Identify which cell holds the provided text, then report its [x, y] central coordinate. 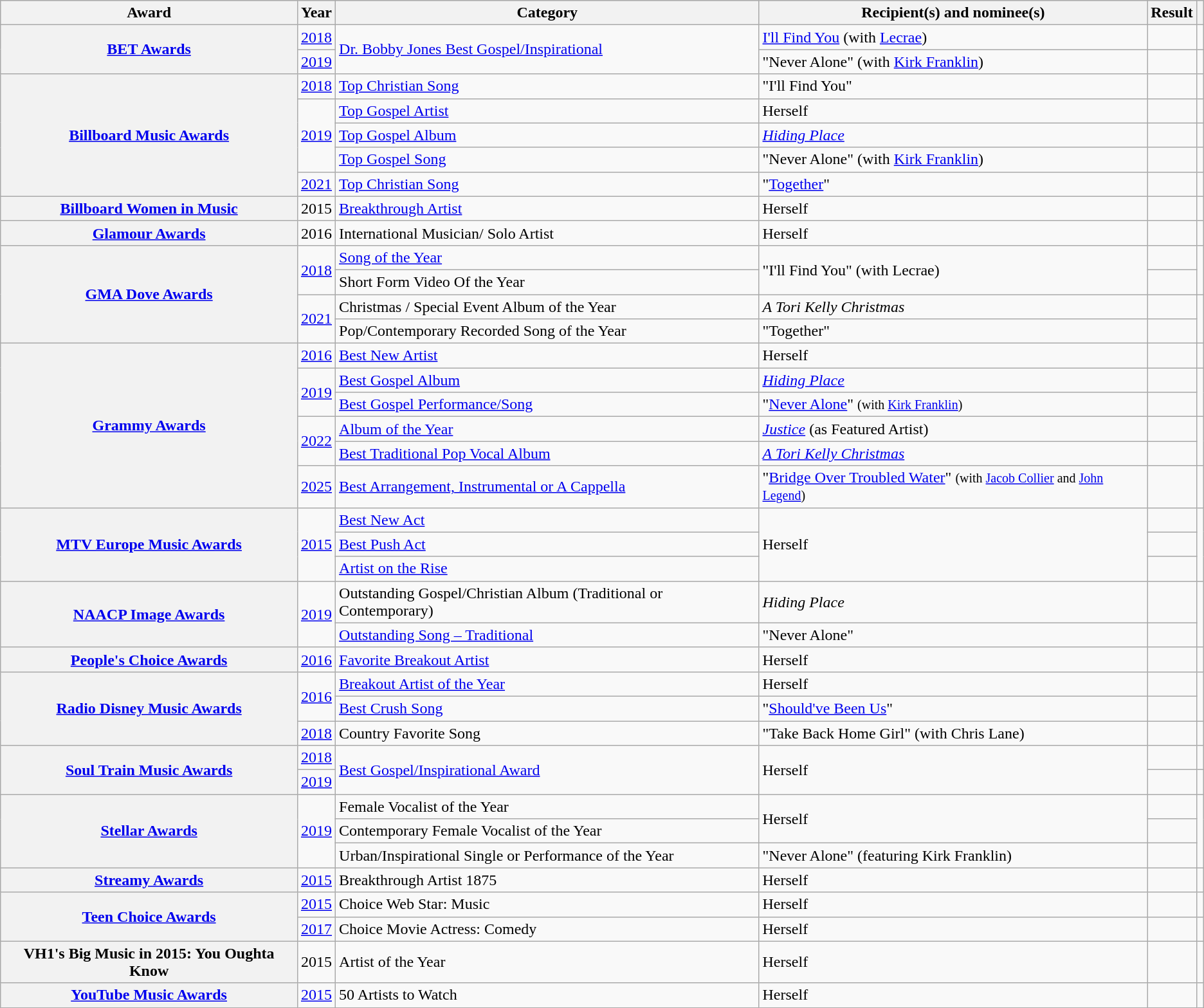
People's Choice Awards [149, 659]
"Never Alone" (featuring Kirk Franklin) [953, 856]
Top Gospel Artist [547, 111]
"Bridge Over Troubled Water" (with Jacob Collier and John Legend) [953, 486]
Song of the Year [547, 257]
Teen Choice Awards [149, 917]
Billboard Music Awards [149, 135]
Best Gospel Performance/Song [547, 405]
2025 [316, 486]
BET Awards [149, 50]
"I'll Find You" [953, 86]
Grammy Awards [149, 426]
Favorite Breakout Artist [547, 659]
Top Gospel Song [547, 160]
2017 [316, 929]
Breakthrough Artist 1875 [547, 880]
Short Form Video Of the Year [547, 282]
Choice Web Star: Music [547, 904]
"Never Alone" [953, 635]
Streamy Awards [149, 880]
50 Artists to Watch [547, 995]
2022 [316, 441]
Justice (as Featured Artist) [953, 429]
Billboard Women in Music [149, 208]
Outstanding Gospel/Christian Album (Traditional or Contemporary) [547, 602]
MTV Europe Music Awards [149, 544]
Contemporary Female Vocalist of the Year [547, 831]
Christmas / Special Event Album of the Year [547, 307]
Album of the Year [547, 429]
International Musician/ Solo Artist [547, 233]
Artist of the Year [547, 962]
Award [149, 13]
Country Favorite Song [547, 733]
Recipient(s) and nominee(s) [953, 13]
Glamour Awards [149, 233]
Best Push Act [547, 544]
"Should've Been Us" [953, 708]
Best Arrangement, Instrumental or A Cappella [547, 486]
Outstanding Song – Traditional [547, 635]
GMA Dove Awards [149, 294]
Category [547, 13]
Result [1172, 13]
Pop/Contemporary Recorded Song of the Year [547, 331]
Breakthrough Artist [547, 208]
Best Gospel Album [547, 380]
Urban/Inspirational Single or Performance of the Year [547, 856]
Choice Movie Actress: Comedy [547, 929]
Stellar Awards [149, 831]
Best New Act [547, 520]
Breakout Artist of the Year [547, 684]
Soul Train Music Awards [149, 770]
Year [316, 13]
"Take Back Home Girl" (with Chris Lane) [953, 733]
Top Gospel Album [547, 135]
NAACP Image Awards [149, 614]
Artist on the Rise [547, 569]
Female Vocalist of the Year [547, 807]
Best Gospel/Inspirational Award [547, 770]
"I'll Find You" (with Lecrae) [953, 270]
Radio Disney Music Awards [149, 708]
Best New Artist [547, 356]
Best Crush Song [547, 708]
I'll Find You (with Lecrae) [953, 37]
Best Traditional Pop Vocal Album [547, 454]
VH1's Big Music in 2015: You Oughta Know [149, 962]
Dr. Bobby Jones Best Gospel/Inspirational [547, 50]
YouTube Music Awards [149, 995]
